Capture the cell that displays the provided text and extract its (x, y) central coordinate. 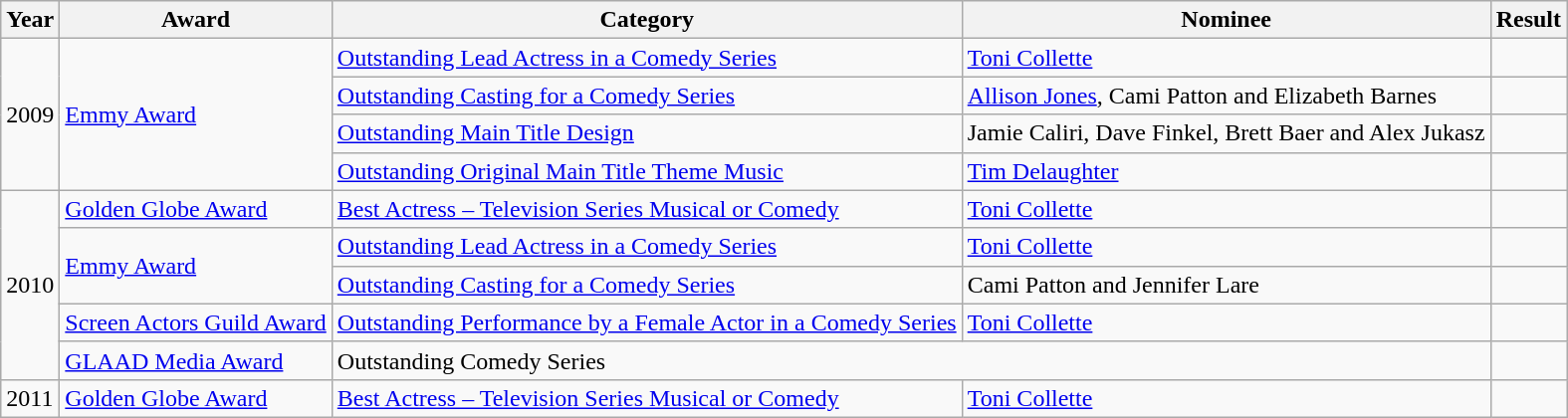
Cami Patton and Jennifer Lare (1227, 285)
2011 (30, 398)
Nominee (1227, 20)
Outstanding Original Main Title Theme Music (647, 171)
2009 (30, 114)
Jamie Caliri, Dave Finkel, Brett Baer and Alex Jukasz (1227, 133)
Outstanding Comedy Series (911, 360)
Award (195, 20)
GLAAD Media Award (195, 360)
Tim Delaughter (1227, 171)
Screen Actors Guild Award (195, 322)
Allison Jones, Cami Patton and Elizabeth Barnes (1227, 96)
2010 (30, 285)
Outstanding Performance by a Female Actor in a Comedy Series (647, 322)
Result (1528, 20)
Outstanding Main Title Design (647, 133)
Category (647, 20)
Year (30, 20)
